Find where the given text appears and provide that cell's center as [X, Y] coordinate. 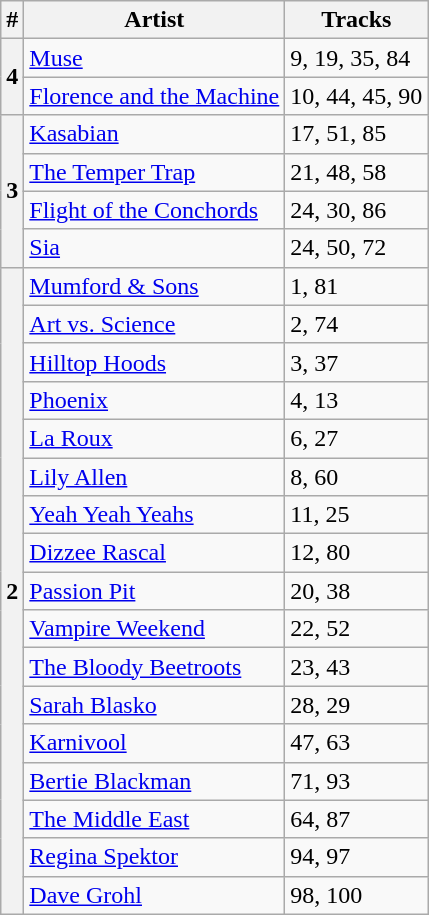
Flight of the Conchords [154, 210]
Phoenix [154, 400]
20, 38 [356, 591]
23, 43 [356, 667]
24, 50, 72 [356, 248]
17, 51, 85 [356, 134]
Vampire Weekend [154, 629]
71, 93 [356, 781]
Florence and the Machine [154, 96]
Bertie Blackman [154, 781]
Lily Allen [154, 477]
12, 80 [356, 553]
94, 97 [356, 857]
Passion Pit [154, 591]
Sarah Blasko [154, 705]
Kasabian [154, 134]
8, 60 [356, 477]
Muse [154, 58]
Dave Grohl [154, 895]
Tracks [356, 20]
Yeah Yeah Yeahs [154, 515]
21, 48, 58 [356, 172]
9, 19, 35, 84 [356, 58]
4, 13 [356, 400]
The Temper Trap [154, 172]
24, 30, 86 [356, 210]
6, 27 [356, 438]
Sia [154, 248]
4 [12, 77]
28, 29 [356, 705]
Hilltop Hoods [154, 362]
1, 81 [356, 286]
Artist [154, 20]
The Bloody Beetroots [154, 667]
Dizzee Rascal [154, 553]
22, 52 [356, 629]
2 [12, 590]
La Roux [154, 438]
Karnivool [154, 743]
The Middle East [154, 819]
Art vs. Science [154, 324]
3 [12, 191]
10, 44, 45, 90 [356, 96]
98, 100 [356, 895]
64, 87 [356, 819]
2, 74 [356, 324]
# [12, 20]
47, 63 [356, 743]
3, 37 [356, 362]
11, 25 [356, 515]
Mumford & Sons [154, 286]
Regina Spektor [154, 857]
